Detect which cell encompasses the target text, then output its (x, y) center coordinate. 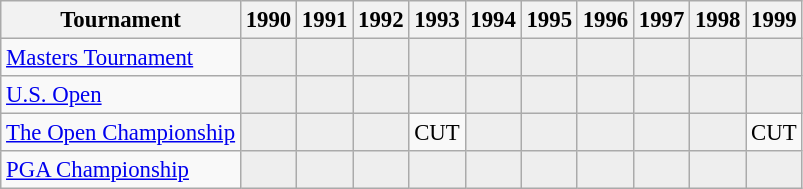
U.S. Open (121, 95)
1994 (493, 20)
Tournament (121, 20)
PGA Championship (121, 170)
1995 (549, 20)
1996 (605, 20)
1999 (774, 20)
1997 (661, 20)
The Open Championship (121, 133)
1991 (325, 20)
1998 (718, 20)
1990 (268, 20)
1993 (437, 20)
Masters Tournament (121, 58)
1992 (381, 20)
